Return the (X, Y) coordinate for the center point of the cell that contains the specified text.  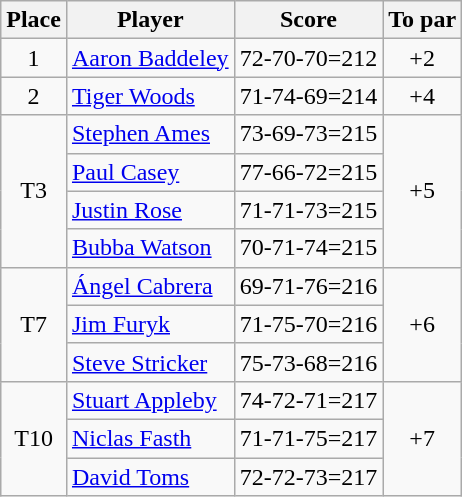
2 (34, 96)
1 (34, 58)
Jim Furyk (150, 324)
72-72-73=217 (308, 477)
Stuart Appleby (150, 400)
75-73-68=216 (308, 362)
+2 (422, 58)
T3 (34, 191)
70-71-74=215 (308, 248)
Score (308, 20)
Aaron Baddeley (150, 58)
David Toms (150, 477)
To par (422, 20)
Bubba Watson (150, 248)
T10 (34, 438)
72-70-70=212 (308, 58)
Paul Casey (150, 172)
+6 (422, 324)
74-72-71=217 (308, 400)
71-75-70=216 (308, 324)
71-74-69=214 (308, 96)
77-66-72=215 (308, 172)
T7 (34, 324)
71-71-75=217 (308, 438)
Niclas Fasth (150, 438)
Place (34, 20)
+5 (422, 191)
+4 (422, 96)
Player (150, 20)
Ángel Cabrera (150, 286)
Justin Rose (150, 210)
71-71-73=215 (308, 210)
73-69-73=215 (308, 134)
+7 (422, 438)
69-71-76=216 (308, 286)
Tiger Woods (150, 96)
Stephen Ames (150, 134)
Steve Stricker (150, 362)
